Return [x, y] of the center of cell containing provided text 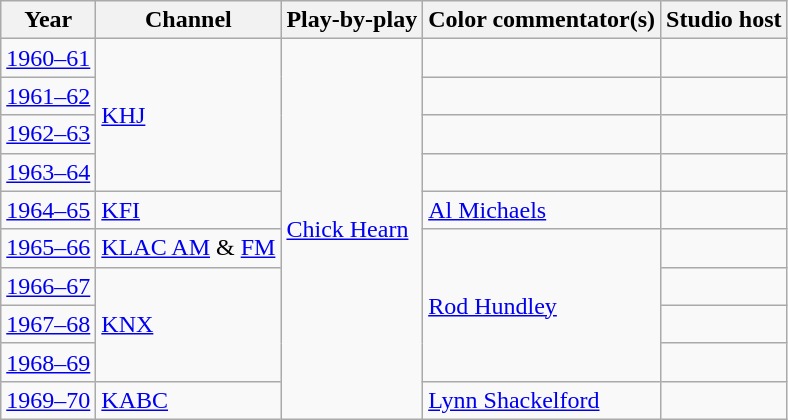
1967–68 [48, 324]
Al Michaels [542, 210]
KABC [188, 400]
KHJ [188, 115]
1969–70 [48, 400]
KLAC AM & FM [188, 248]
1968–69 [48, 362]
Play-by-play [352, 20]
KNX [188, 324]
Color commentator(s) [542, 20]
1964–65 [48, 210]
1962–63 [48, 134]
KFI [188, 210]
1960–61 [48, 58]
1963–64 [48, 172]
Chick Hearn [352, 230]
Rod Hundley [542, 305]
Year [48, 20]
1961–62 [48, 96]
Studio host [724, 20]
Lynn Shackelford [542, 400]
Channel [188, 20]
1965–66 [48, 248]
1966–67 [48, 286]
